Find where the given text appears and provide that cell's center as (x, y) coordinate. 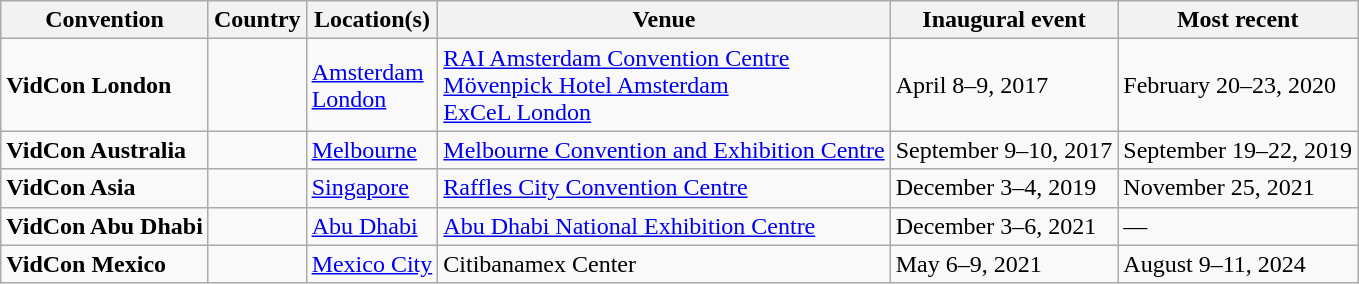
Mexico City (372, 264)
VidCon Abu Dhabi (105, 226)
Inaugural event (1004, 20)
Melbourne Convention and Exhibition Centre (664, 150)
Venue (664, 20)
Abu Dhabi (372, 226)
RAI Amsterdam Convention Centre Mövenpick Hotel Amsterdam ExCeL London (664, 85)
Raffles City Convention Centre (664, 188)
May 6–9, 2021 (1004, 264)
VidCon Asia (105, 188)
Location(s) (372, 20)
November 25, 2021 (1238, 188)
Most recent (1238, 20)
Melbourne (372, 150)
September 9–10, 2017 (1004, 150)
VidCon London (105, 85)
Convention (105, 20)
August 9–11, 2024 (1238, 264)
Country (257, 20)
VidCon Mexico (105, 264)
— (1238, 226)
Abu Dhabi National Exhibition Centre (664, 226)
December 3–6, 2021 (1004, 226)
Citibanamex Center (664, 264)
April 8–9, 2017 (1004, 85)
February 20–23, 2020 (1238, 85)
VidCon Australia (105, 150)
Amsterdam London (372, 85)
Singapore (372, 188)
September 19–22, 2019 (1238, 150)
December 3–4, 2019 (1004, 188)
